Return [X, Y] of the center of cell containing provided text 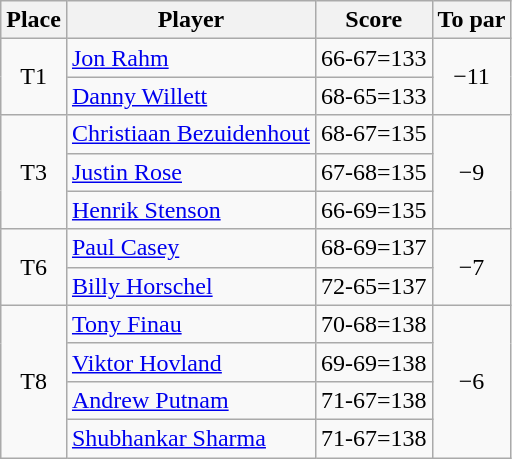
Shubhankar Sharma [190, 438]
−6 [472, 381]
−9 [472, 172]
66-69=135 [374, 210]
66-67=133 [374, 58]
Danny Willett [190, 96]
Viktor Hovland [190, 362]
68-65=133 [374, 96]
Score [374, 20]
T6 [34, 267]
70-68=138 [374, 324]
−7 [472, 267]
69-69=138 [374, 362]
72-65=137 [374, 286]
Tony Finau [190, 324]
Jon Rahm [190, 58]
Henrik Stenson [190, 210]
T8 [34, 381]
Justin Rose [190, 172]
T1 [34, 77]
Christiaan Bezuidenhout [190, 134]
67-68=135 [374, 172]
Billy Horschel [190, 286]
Player [190, 20]
Andrew Putnam [190, 400]
−11 [472, 77]
T3 [34, 172]
Paul Casey [190, 248]
To par [472, 20]
68-67=135 [374, 134]
68-69=137 [374, 248]
Place [34, 20]
